Return [x, y] of the center of cell containing provided text 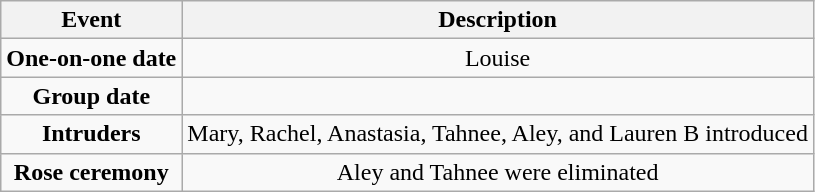
One-on-one date [92, 58]
Intruders [92, 134]
Mary, Rachel, Anastasia, Tahnee, Aley, and Lauren B introduced [498, 134]
Group date [92, 96]
Event [92, 20]
Louise [498, 58]
Rose ceremony [92, 172]
Description [498, 20]
Aley and Tahnee were eliminated [498, 172]
